Return (x, y) of the center of cell containing provided text 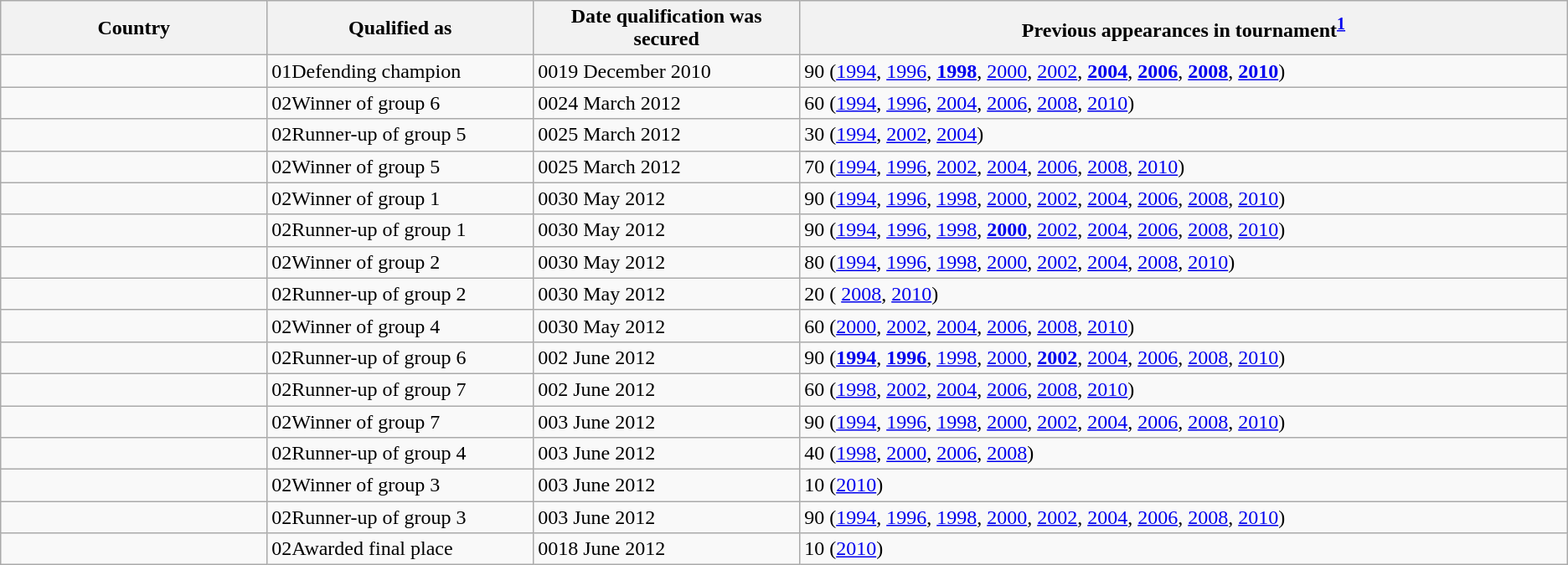
02Runner-up of group 2 (400, 294)
02Runner-up of group 7 (400, 389)
02Winner of group 6 (400, 103)
80 (1994, 1996, 1998, 2000, 2002, 2004, 2008, 2010) (1184, 262)
40 (1998, 2000, 2006, 2008) (1184, 454)
02Runner-up of group 5 (400, 135)
02Runner-up of group 3 (400, 517)
0019 December 2010 (667, 71)
0018 June 2012 (667, 549)
02Winner of group 5 (400, 167)
20 ( 2008, 2010) (1184, 294)
02Awarded final place (400, 549)
Previous appearances in tournament1 (1184, 28)
70 (1994, 1996, 2002, 2004, 2006, 2008, 2010) (1184, 167)
60 (2000, 2002, 2004, 2006, 2008, 2010) (1184, 326)
02Winner of group 1 (400, 198)
Country (134, 28)
02Runner-up of group 4 (400, 454)
02Winner of group 3 (400, 485)
60 (1994, 1996, 2004, 2006, 2008, 2010) (1184, 103)
02Winner of group 2 (400, 262)
02Winner of group 7 (400, 421)
02Runner-up of group 1 (400, 230)
60 (1998, 2002, 2004, 2006, 2008, 2010) (1184, 389)
02Winner of group 4 (400, 326)
02Runner-up of group 6 (400, 357)
01Defending champion (400, 71)
0024 March 2012 (667, 103)
30 (1994, 2002, 2004) (1184, 135)
Qualified as (400, 28)
Date qualification was secured (667, 28)
